Return (x, y) of the center of cell containing provided text 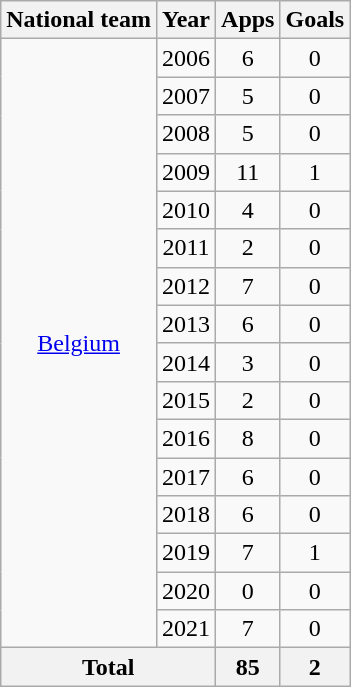
National team (79, 20)
2015 (186, 400)
85 (248, 667)
2020 (186, 591)
2014 (186, 362)
2013 (186, 324)
2017 (186, 477)
Goals (315, 20)
2019 (186, 553)
4 (248, 210)
2021 (186, 629)
2016 (186, 438)
2010 (186, 210)
11 (248, 172)
2012 (186, 286)
Belgium (79, 344)
8 (248, 438)
2008 (186, 134)
Total (108, 667)
2018 (186, 515)
Apps (248, 20)
Year (186, 20)
2009 (186, 172)
2007 (186, 96)
2011 (186, 248)
3 (248, 362)
2006 (186, 58)
